Identify which cell holds the provided text, then report its (x, y) central coordinate. 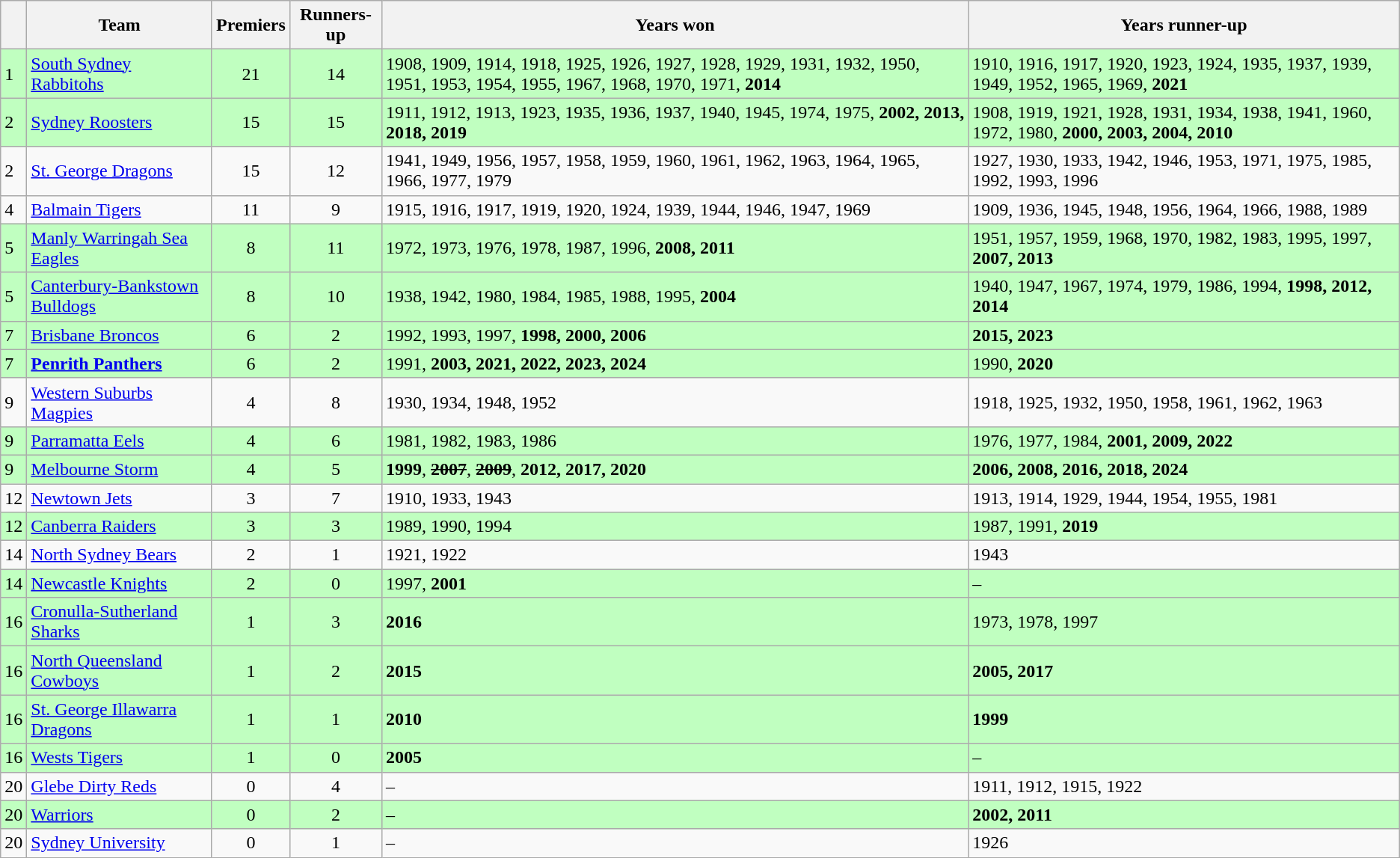
St. George Illawarra Dragons (120, 720)
Team (120, 25)
1987, 1991, 2019 (1185, 527)
Manly Warringah Sea Eagles (120, 248)
North Queensland Cowboys (120, 670)
Cronulla-Sutherland Sharks (120, 622)
1909, 1936, 1945, 1948, 1956, 1964, 1966, 1988, 1989 (1185, 209)
Western Suburbs Magpies (120, 402)
1973, 1978, 1997 (1185, 622)
Wests Tigers (120, 758)
10 (335, 296)
1991, 2003, 2021, 2022, 2023, 2024 (675, 364)
2015, 2023 (1185, 335)
Years won (675, 25)
1976, 1977, 1984, 2001, 2009, 2022 (1185, 441)
Newcastle Knights (120, 583)
2006, 2008, 2016, 2018, 2024 (1185, 469)
1913, 1914, 1929, 1944, 1954, 1955, 1981 (1185, 497)
Canberra Raiders (120, 527)
1910, 1916, 1917, 1920, 1923, 1924, 1935, 1937, 1939, 1949, 1952, 1965, 1969, 2021 (1185, 73)
2002, 2011 (1185, 815)
1908, 1909, 1914, 1918, 1925, 1926, 1927, 1928, 1929, 1931, 1932, 1950, 1951, 1953, 1954, 1955, 1967, 1968, 1970, 1971, 2014 (675, 73)
2016 (675, 622)
1910, 1933, 1943 (675, 497)
1918, 1925, 1932, 1950, 1958, 1961, 1962, 1963 (1185, 402)
Glebe Dirty Reds (120, 786)
1972, 1973, 1976, 1978, 1987, 1996, 2008, 2011 (675, 248)
1921, 1922 (675, 555)
21 (251, 73)
South Sydney Rabbitohs (120, 73)
Parramatta Eels (120, 441)
1926 (1185, 843)
1927, 1930, 1933, 1942, 1946, 1953, 1971, 1975, 1985, 1992, 1993, 1996 (1185, 171)
2005, 2017 (1185, 670)
1981, 1982, 1983, 1986 (675, 441)
Melbourne Storm (120, 469)
Penrith Panthers (120, 364)
Sydney University (120, 843)
1941, 1949, 1956, 1957, 1958, 1959, 1960, 1961, 1962, 1963, 1964, 1965, 1966, 1977, 1979 (675, 171)
North Sydney Bears (120, 555)
1911, 1912, 1913, 1923, 1935, 1936, 1937, 1940, 1945, 1974, 1975, 2002, 2013, 2018, 2019 (675, 123)
1908, 1919, 1921, 1928, 1931, 1934, 1938, 1941, 1960, 1972, 1980, 2000, 2003, 2004, 2010 (1185, 123)
Years runner-up (1185, 25)
2005 (675, 758)
Canterbury-Bankstown Bulldogs (120, 296)
1990, 2020 (1185, 364)
St. George Dragons (120, 171)
1940, 1947, 1967, 1974, 1979, 1986, 1994, 1998, 2012, 2014 (1185, 296)
2010 (675, 720)
1943 (1185, 555)
Sydney Roosters (120, 123)
1992, 1993, 1997, 1998, 2000, 2006 (675, 335)
1989, 1990, 1994 (675, 527)
1915, 1916, 1917, 1919, 1920, 1924, 1939, 1944, 1946, 1947, 1969 (675, 209)
1999, 2007, 2009, 2012, 2017, 2020 (675, 469)
1911, 1912, 1915, 1922 (1185, 786)
1930, 1934, 1948, 1952 (675, 402)
1999 (1185, 720)
1938, 1942, 1980, 1984, 1985, 1988, 1995, 2004 (675, 296)
1997, 2001 (675, 583)
Newtown Jets (120, 497)
Runners-up (335, 25)
Warriors (120, 815)
Premiers (251, 25)
2015 (675, 670)
1951, 1957, 1959, 1968, 1970, 1982, 1983, 1995, 1997, 2007, 2013 (1185, 248)
Brisbane Broncos (120, 335)
Balmain Tigers (120, 209)
